Find where the given text appears and provide that cell's center as (X, Y) coordinate. 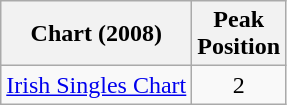
Chart (2008) (96, 34)
Peak Position (239, 34)
Irish Singles Chart (96, 85)
2 (239, 85)
